From the cell containing the given text, extract its center point as (X, Y) coordinate. 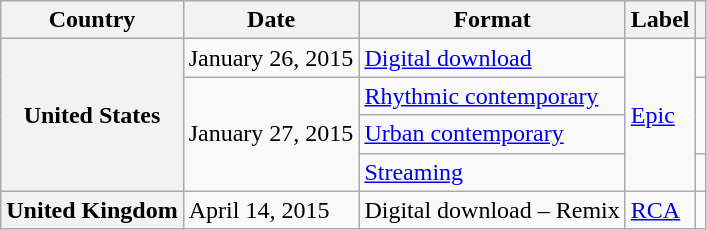
Rhythmic contemporary (492, 96)
RCA (660, 210)
Epic (660, 115)
Format (492, 20)
Date (271, 20)
Urban contemporary (492, 134)
January 27, 2015 (271, 134)
April 14, 2015 (271, 210)
Streaming (492, 172)
Digital download (492, 58)
United Kingdom (92, 210)
Label (660, 20)
United States (92, 115)
January 26, 2015 (271, 58)
Country (92, 20)
Digital download – Remix (492, 210)
